For the text-containing cell, return its midpoint in (x, y) coordinate format. 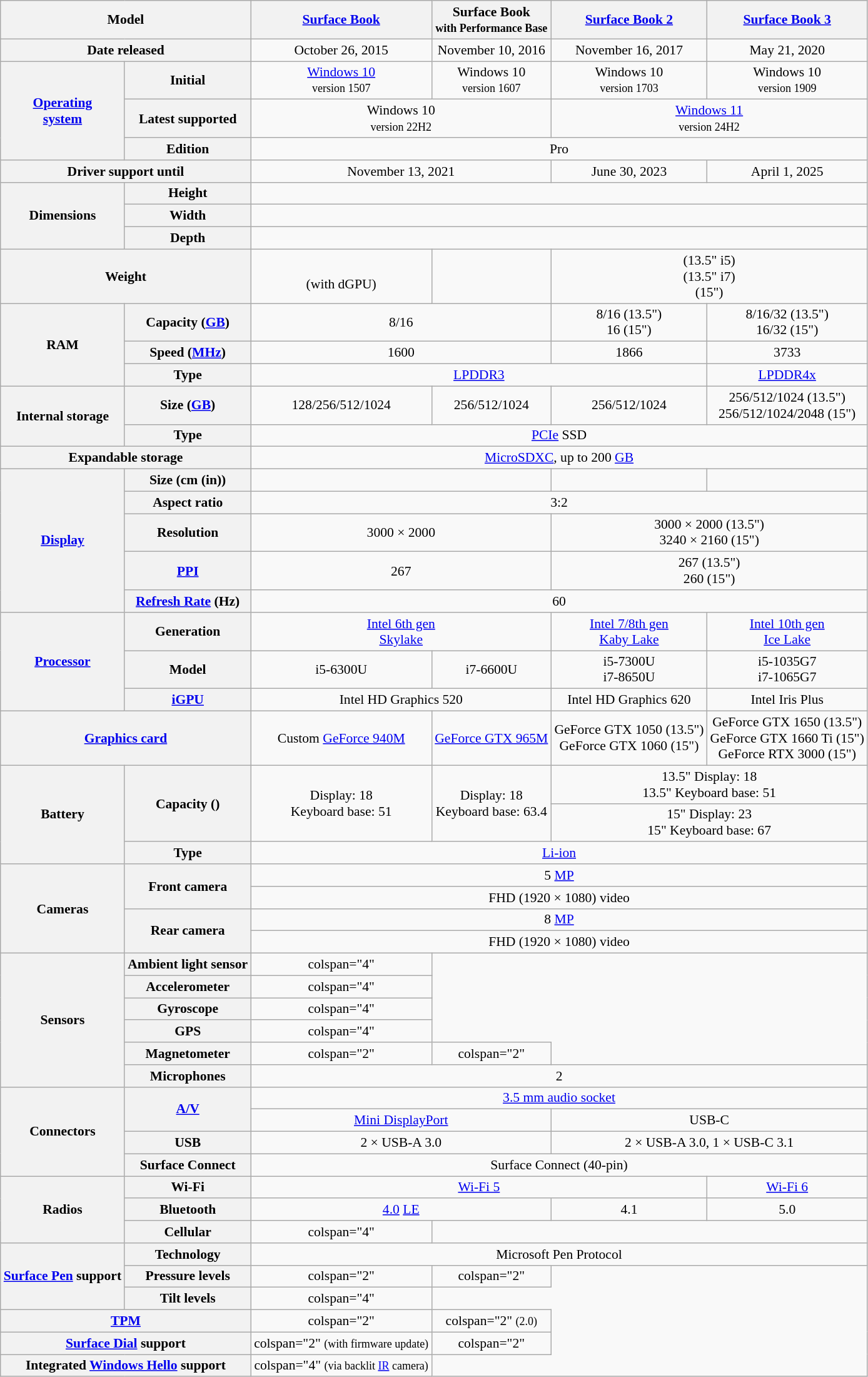
Refresh Rate (Hz) (188, 601)
Aspect ratio (188, 502)
colspan="4" (via backlit IR camera) (341, 1366)
Wi-Fi 6 (787, 1187)
May 21, 2020 (787, 50)
5.0 (787, 1210)
(with dGPU) (341, 277)
i5-7300U i7-8650U (629, 669)
Internal storage (63, 417)
Surface Connect (188, 1165)
GeForce GTX 1650 (13.5") GeForce GTX 1660 Ti (15") GeForce RTX 3000 (15") (787, 738)
Surface Connect (40-pin) (559, 1165)
RAM (63, 345)
A/V (188, 1109)
3000 × 2000 (13.5") 3240 × 2160 (15") (709, 533)
4.0 LE (401, 1210)
i5-1035G7 i7-1065G7 (787, 669)
June 30, 2023 (629, 171)
Weight (126, 277)
Display (63, 541)
Expandable storage (126, 458)
Wi-Fi (188, 1187)
GeForce GTX 1050 (13.5") GeForce GTX 1060 (15") (629, 738)
Display: 18 Keyboard base: 63.4 (492, 803)
Resolution (188, 533)
GPS (188, 1032)
4.1 (629, 1210)
LPDDR3 (479, 375)
3:2 (559, 502)
267 (13.5") 260 (15") (709, 571)
Technology (188, 1254)
13.5" Display: 18 13.5" Keyboard base: 51 (709, 785)
PPI (188, 571)
Size (GB) (188, 405)
8/16/32 (13.5") 16/32 (15") (787, 323)
Microsoft Pen Protocol (559, 1254)
Intel 10th gen Ice Lake (787, 632)
Latest supported (188, 119)
Speed (MHz) (188, 353)
8/16 (401, 323)
2 × USB-A 3.0, 1 × USB-C 3.1 (709, 1143)
Initial (188, 80)
Dimensions (63, 215)
3000 × 2000 (401, 533)
Gyroscope (188, 1009)
Intel 6th gen Skylake (401, 632)
5 MP (559, 875)
USB-C (709, 1120)
Display: 18 Keyboard base: 51 (341, 803)
Surface Book 3 (787, 20)
Intel HD Graphics 520 (401, 700)
Generation (188, 632)
Operating system (63, 111)
Height (188, 193)
Windows 10version 1909 (787, 80)
Pressure levels (188, 1276)
Surface Dial support (126, 1343)
Intel Iris Plus (787, 700)
Cameras (63, 908)
Front camera (188, 886)
Capacity () (188, 803)
Accelerometer (188, 987)
Bluetooth (188, 1210)
256/512/1024 (13.5") 256/512/1024/2048 (15") (787, 405)
Surface Book 2 (629, 20)
Intel HD Graphics 620 (629, 700)
267 (401, 571)
Radios (63, 1210)
Microphones (188, 1076)
colspan="2" (with firmware update) (341, 1343)
LPDDR4x (787, 375)
Custom GeForce 940M (341, 738)
Driver support until (126, 171)
Battery (63, 815)
Rear camera (188, 931)
Intel 7/8th gen Kaby Lake (629, 632)
Windows 10 version 1607 (492, 80)
April 1, 2025 (787, 171)
Date released (126, 50)
2 × USB-A 3.0 (401, 1143)
Windows 11 version 24H2 (709, 119)
1866 (629, 353)
Integrated Windows Hello support (126, 1366)
1600 (401, 353)
iGPU (188, 700)
i5-6300U (341, 669)
3.5 mm audio socket (559, 1098)
colspan="2" (2.0) (492, 1321)
Graphics card (126, 738)
15" Display: 2315" Keyboard base: 67 (709, 822)
TPM (126, 1321)
Windows 10 version 22H2 (401, 119)
November 16, 2017 (629, 50)
November 10, 2016 (492, 50)
Surface Pen support (63, 1276)
Surface Book (341, 20)
October 26, 2015 (341, 50)
8/16 (13.5") 16 (15") (629, 323)
Width (188, 216)
Surface Bookwith Performance Base (492, 20)
128/256/512/1024 (341, 405)
Connectors (63, 1131)
Cellular (188, 1232)
60 (559, 601)
Windows 10 version 1507 (341, 80)
Edition (188, 149)
Size (cm (in)) (188, 480)
USB (188, 1143)
MicroSDXC, up to 200 GB (559, 458)
Magnetometer (188, 1054)
Li-ion (559, 853)
i7-6600U (492, 669)
Tilt levels (188, 1299)
Mini DisplayPort (401, 1120)
November 13, 2021 (401, 171)
Sensors (63, 1020)
2 (559, 1076)
Ambient light sensor (188, 965)
Wi-Fi 5 (479, 1187)
GeForce GTX 965M (492, 738)
(13.5" i5) (13.5" i7) (15") (709, 277)
Depth (188, 238)
Windows 10version 1703 (629, 80)
PCIe SSD (559, 435)
Capacity (GB) (188, 323)
Processor (63, 662)
3733 (787, 353)
Pro (559, 149)
8 MP (559, 920)
